Identify which cell holds the provided text, then report its (X, Y) central coordinate. 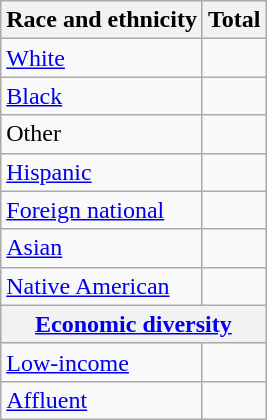
Race and ethnicity (102, 20)
Low-income (102, 362)
Affluent (102, 400)
Black (102, 96)
White (102, 58)
Foreign national (102, 210)
Other (102, 134)
Asian (102, 248)
Native American (102, 286)
Economic diversity (134, 324)
Hispanic (102, 172)
Total (234, 20)
